Locate the cell with the specified text and output its [X, Y] center coordinate. 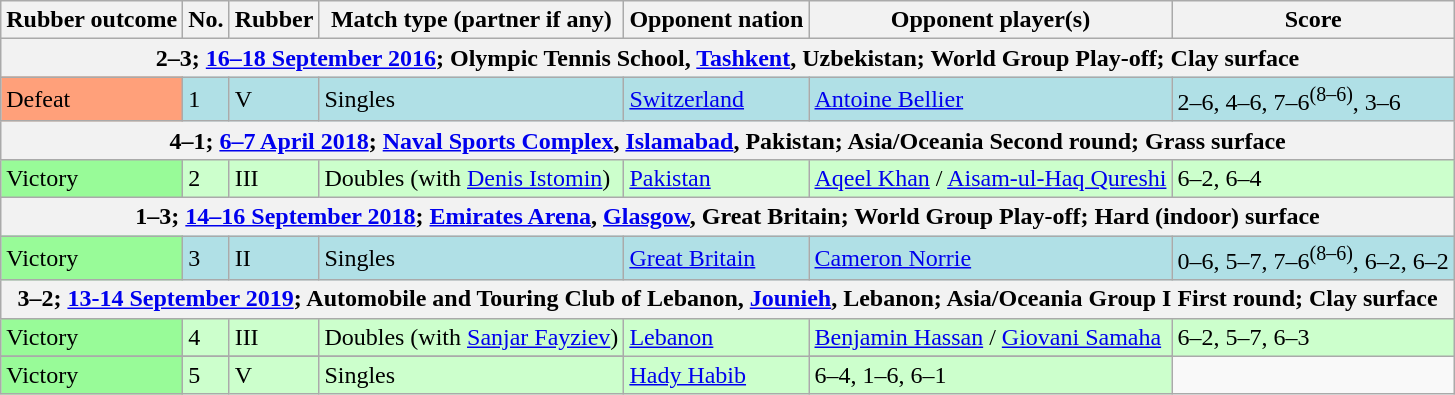
Match type (partner if any) [472, 20]
Aqeel Khan / Aisam-ul-Haq Qureshi [990, 178]
6–2, 6–4 [1313, 178]
Opponent player(s) [990, 20]
4–1; 6–7 April 2018; Naval Sports Complex, Islamabad, Pakistan; Asia/Oceania Second round; Grass surface [728, 140]
2–3; 16–18 September 2016; Olympic Tennis School, Tashkent, Uzbekistan; World Group Play-off; Clay surface [728, 58]
2–6, 4–6, 7–6(8–6), 3–6 [1313, 100]
II [274, 258]
Rubber [274, 20]
4 [206, 337]
Rubber outcome [92, 20]
0–6, 5–7, 7–6(8–6), 6–2, 6–2 [1313, 258]
Cameron Norrie [990, 258]
Benjamin Hassan / Giovani Samaha [990, 337]
Defeat [92, 100]
Great Britain [716, 258]
6–4, 1–6, 6–1 [990, 375]
2 [206, 178]
Pakistan [716, 178]
3 [206, 258]
Score [1313, 20]
Lebanon [716, 337]
Switzerland [716, 100]
Hady Habib [716, 375]
Doubles (with Denis Istomin) [472, 178]
6–2, 5–7, 6–3 [1313, 337]
No. [206, 20]
1–3; 14–16 September 2018; Emirates Arena, Glasgow, Great Britain; World Group Play-off; Hard (indoor) surface [728, 217]
Doubles (with Sanjar Fayziev) [472, 337]
Opponent nation [716, 20]
3–2; 13-14 September 2019; Automobile and Touring Club of Lebanon, Jounieh, Lebanon; Asia/Oceania Group I First round; Clay surface [728, 299]
5 [206, 375]
1 [206, 100]
Antoine Bellier [990, 100]
